Find where the given text appears and provide that cell's center as (x, y) coordinate. 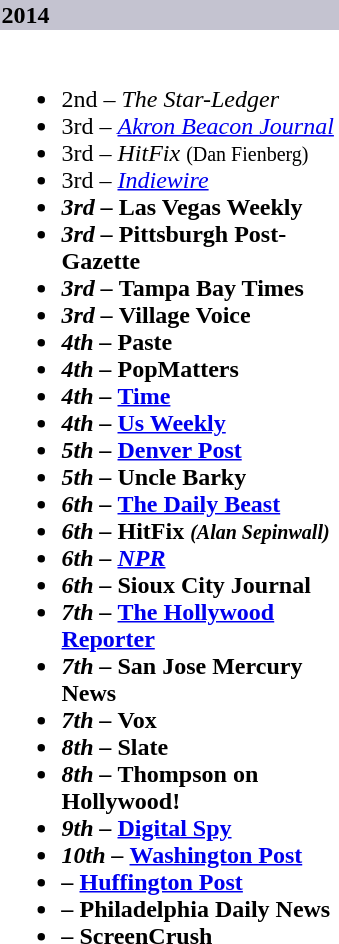
2014 (170, 15)
